Output the [X, Y] coordinate of the center of the cell containing the given text.  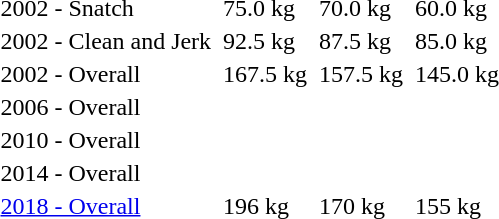
157.5 kg [362, 74]
92.5 kg [266, 41]
87.5 kg [362, 41]
167.5 kg [266, 74]
